Scan for the cell matching the given text and deliver its [X, Y] coordinate at center. 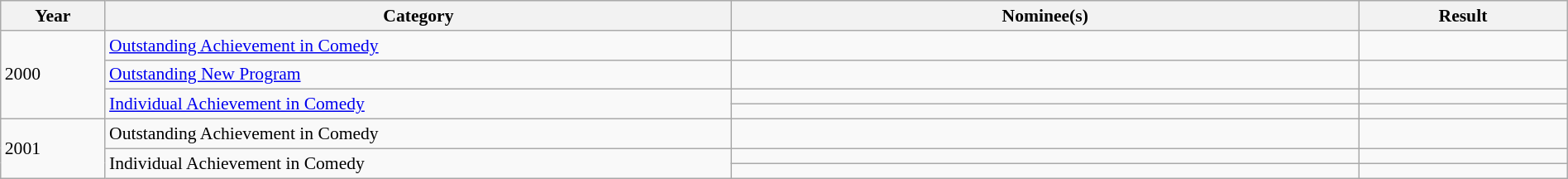
Year [53, 16]
2001 [53, 149]
Nominee(s) [1045, 16]
2000 [53, 75]
Outstanding New Program [418, 75]
Category [418, 16]
Result [1464, 16]
